Extract the (X, Y) coordinate from the center of the cell holding the provided text.  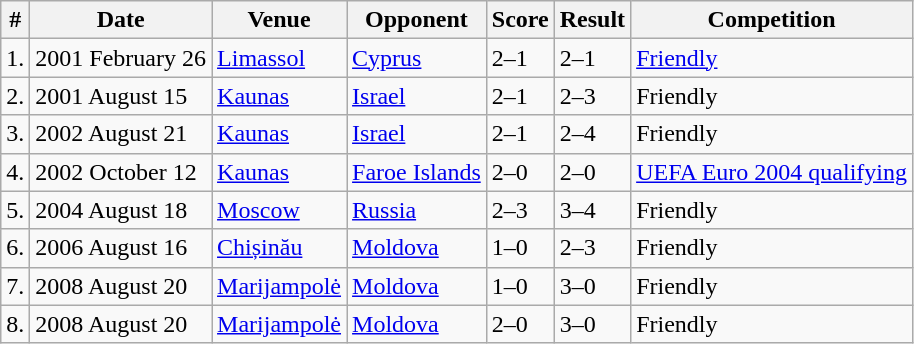
Limassol (280, 58)
2006 August 16 (121, 248)
Venue (280, 20)
6. (16, 248)
Opponent (417, 20)
4. (16, 172)
Moscow (280, 210)
Faroe Islands (417, 172)
2002 October 12 (121, 172)
7. (16, 286)
2001 February 26 (121, 58)
2–4 (592, 134)
2004 August 18 (121, 210)
3–4 (592, 210)
3. (16, 134)
2002 August 21 (121, 134)
Score (520, 20)
Competition (772, 20)
2001 August 15 (121, 96)
Russia (417, 210)
# (16, 20)
2. (16, 96)
Date (121, 20)
Chișinău (280, 248)
UEFA Euro 2004 qualifying (772, 172)
Result (592, 20)
8. (16, 324)
Cyprus (417, 58)
1. (16, 58)
5. (16, 210)
